From the cell containing the given text, extract its center point as (x, y) coordinate. 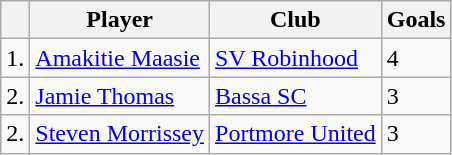
SV Robinhood (296, 58)
Steven Morrissey (120, 134)
Jamie Thomas (120, 96)
1. (16, 58)
Amakitie Maasie (120, 58)
4 (416, 58)
Bassa SC (296, 96)
Player (120, 20)
Goals (416, 20)
Club (296, 20)
Portmore United (296, 134)
